Pinpoint the cell where the given text exists, returning its (X, Y) midpoint coordinate. 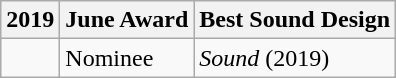
June Award (127, 20)
Best Sound Design (295, 20)
Nominee (127, 58)
2019 (30, 20)
Sound (2019) (295, 58)
